Pinpoint the cell where the given text exists, returning its [X, Y] midpoint coordinate. 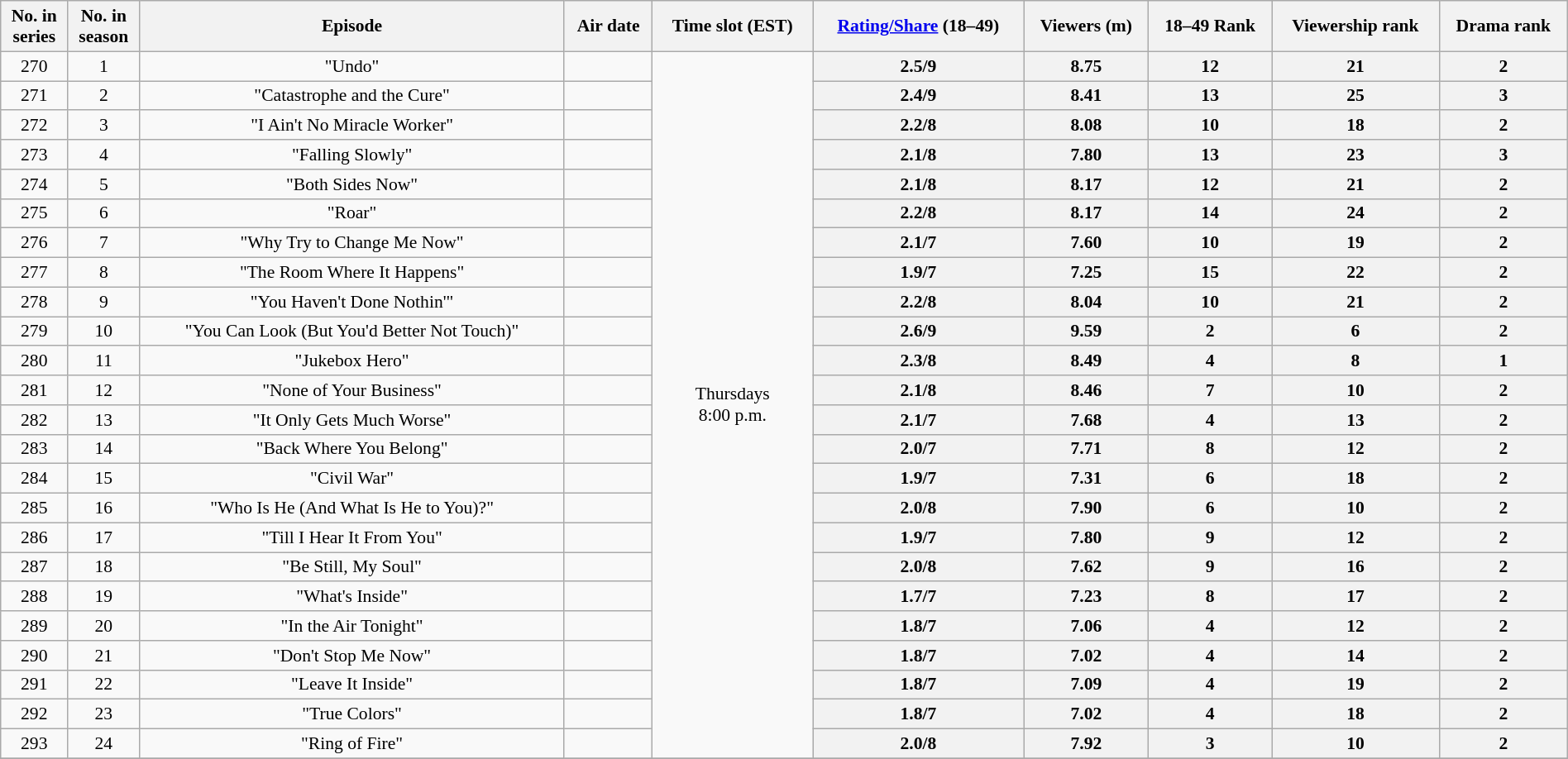
2.4/9 [918, 96]
"Don't Stop Me Now" [352, 656]
"In the Air Tonight" [352, 626]
2.3/8 [918, 361]
Drama rank [1503, 26]
"Roar" [352, 213]
2.6/9 [918, 332]
7.71 [1087, 449]
Viewers (m) [1087, 26]
"None of Your Business" [352, 390]
20 [104, 626]
8.49 [1087, 361]
"Undo" [352, 66]
Viewership rank [1356, 26]
279 [35, 332]
272 [35, 126]
8.04 [1087, 302]
Rating/Share (18–49) [918, 26]
8.41 [1087, 96]
7.06 [1087, 626]
7.31 [1087, 479]
Time slot (EST) [733, 26]
7.25 [1087, 273]
"Ring of Fire" [352, 744]
Air date [609, 26]
"It Only Gets Much Worse" [352, 420]
280 [35, 361]
Episode [352, 26]
25 [1356, 96]
276 [35, 243]
270 [35, 66]
1.7/7 [918, 597]
293 [35, 744]
"Back Where You Belong" [352, 449]
2.5/9 [918, 66]
286 [35, 537]
7.90 [1087, 508]
Thursdays8:00 p.m. [733, 405]
"Falling Slowly" [352, 155]
292 [35, 714]
8.75 [1087, 66]
18–49 Rank [1211, 26]
288 [35, 597]
"True Colors" [352, 714]
"What's Inside" [352, 597]
274 [35, 184]
277 [35, 273]
"I Ain't No Miracle Worker" [352, 126]
"Leave It Inside" [352, 685]
"You Can Look (But You'd Better Not Touch)" [352, 332]
290 [35, 656]
273 [35, 155]
7.62 [1087, 567]
291 [35, 685]
8.46 [1087, 390]
5 [104, 184]
284 [35, 479]
7.92 [1087, 744]
285 [35, 508]
"Who Is He (And What Is He to You)?" [352, 508]
"The Room Where It Happens" [352, 273]
281 [35, 390]
278 [35, 302]
283 [35, 449]
"Catastrophe and the Cure" [352, 96]
287 [35, 567]
8.08 [1087, 126]
7.60 [1087, 243]
7.68 [1087, 420]
2.0/7 [918, 449]
7.23 [1087, 597]
289 [35, 626]
"Civil War" [352, 479]
"Be Still, My Soul" [352, 567]
7.09 [1087, 685]
No. inseries [35, 26]
282 [35, 420]
11 [104, 361]
271 [35, 96]
"You Haven't Done Nothin'" [352, 302]
"Both Sides Now" [352, 184]
9.59 [1087, 332]
275 [35, 213]
"Why Try to Change Me Now" [352, 243]
"Jukebox Hero" [352, 361]
No. inseason [104, 26]
"Till I Hear It From You" [352, 537]
